Output the (X, Y) coordinate of the center of the cell containing the given text.  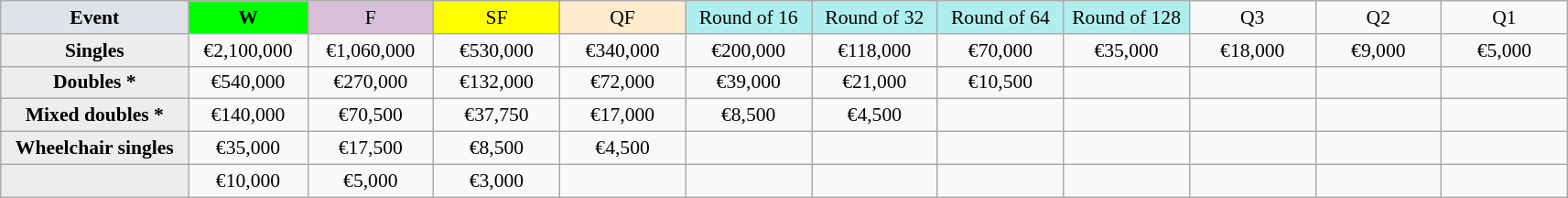
QF (622, 17)
F (371, 17)
€9,000 (1379, 50)
Event (95, 17)
€37,750 (497, 115)
€39,000 (749, 82)
SF (497, 17)
€270,000 (371, 82)
€3,000 (497, 181)
€340,000 (622, 50)
€540,000 (248, 82)
Round of 16 (749, 17)
Q1 (1505, 17)
€200,000 (749, 50)
Wheelchair singles (95, 148)
€70,000 (1000, 50)
W (248, 17)
€2,100,000 (248, 50)
€70,500 (371, 115)
€118,000 (874, 50)
€10,500 (1000, 82)
Round of 64 (1000, 17)
Doubles * (95, 82)
€10,000 (248, 181)
Mixed doubles * (95, 115)
€18,000 (1252, 50)
Q2 (1379, 17)
Round of 32 (874, 17)
€17,000 (622, 115)
Singles (95, 50)
Q3 (1252, 17)
€140,000 (248, 115)
€21,000 (874, 82)
Round of 128 (1127, 17)
€72,000 (622, 82)
€530,000 (497, 50)
€1,060,000 (371, 50)
€17,500 (371, 148)
€132,000 (497, 82)
